Search for the cell housing the specified text and yield its (X, Y) center coordinate. 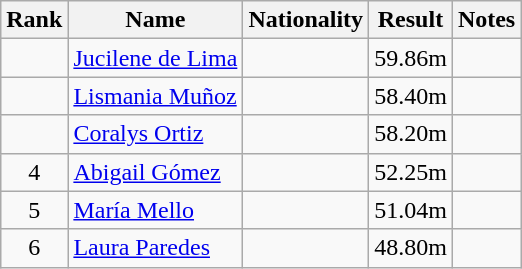
María Mello (156, 210)
59.86m (411, 58)
58.20m (411, 134)
Lismania Muñoz (156, 96)
5 (34, 210)
51.04m (411, 210)
6 (34, 248)
58.40m (411, 96)
4 (34, 172)
Coralys Ortiz (156, 134)
Result (411, 20)
52.25m (411, 172)
Name (156, 20)
Jucilene de Lima (156, 58)
Rank (34, 20)
Nationality (306, 20)
Abigail Gómez (156, 172)
48.80m (411, 248)
Laura Paredes (156, 248)
Notes (486, 20)
